Scan for the cell matching the given text and deliver its (X, Y) coordinate at center. 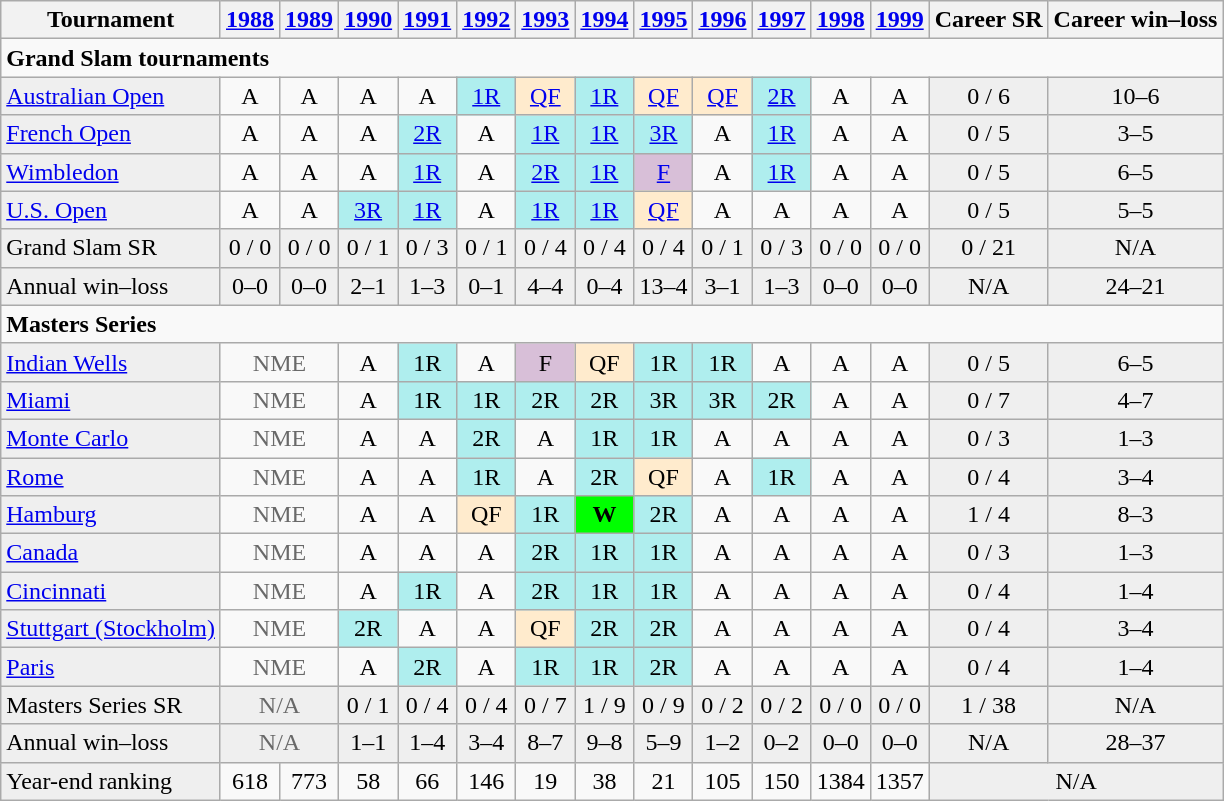
66 (428, 781)
Grand Slam SR (111, 248)
Masters Series (612, 324)
19 (546, 781)
5–5 (1136, 210)
0 / 6 (988, 96)
French Open (111, 134)
0–2 (782, 743)
Australian Open (111, 96)
4–4 (546, 286)
1995 (664, 20)
Monte Carlo (111, 438)
13–4 (664, 286)
8–7 (546, 743)
1 / 4 (988, 515)
1998 (840, 20)
9–8 (604, 743)
1999 (900, 20)
Career win–loss (1136, 20)
150 (782, 781)
10–6 (1136, 96)
0–1 (486, 286)
3–1 (722, 286)
38 (604, 781)
0 / 9 (664, 705)
Masters Series SR (111, 705)
0–4 (604, 286)
1–1 (368, 743)
Wimbledon (111, 172)
1990 (368, 20)
1384 (840, 781)
618 (250, 781)
Grand Slam tournaments (612, 58)
146 (486, 781)
Rome (111, 477)
1992 (486, 20)
1993 (546, 20)
24–21 (1136, 286)
21 (664, 781)
1–2 (722, 743)
0 / 21 (988, 248)
1997 (782, 20)
28–37 (1136, 743)
1994 (604, 20)
1 / 38 (988, 705)
1357 (900, 781)
773 (310, 781)
Canada (111, 553)
5–9 (664, 743)
8–3 (1136, 515)
Year-end ranking (111, 781)
3–5 (1136, 134)
U.S. Open (111, 210)
1 / 9 (604, 705)
Stuttgart (Stockholm) (111, 629)
Paris (111, 667)
Indian Wells (111, 362)
Tournament (111, 20)
Cincinnati (111, 591)
Career SR (988, 20)
Miami (111, 400)
Hamburg (111, 515)
58 (368, 781)
105 (722, 781)
W (604, 515)
4–7 (1136, 400)
2–1 (368, 286)
1996 (722, 20)
1989 (310, 20)
1988 (250, 20)
1991 (428, 20)
